For the text-containing cell, return its midpoint in (x, y) coordinate format. 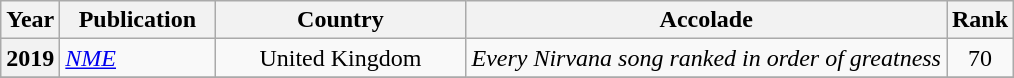
Year (30, 20)
Country (340, 20)
Every Nirvana song ranked in order of greatness (706, 58)
70 (980, 58)
NME (138, 58)
Accolade (706, 20)
United Kingdom (340, 58)
2019 (30, 58)
Rank (980, 20)
Publication (138, 20)
